Return the (X, Y) coordinate for the center point of the cell that contains the specified text.  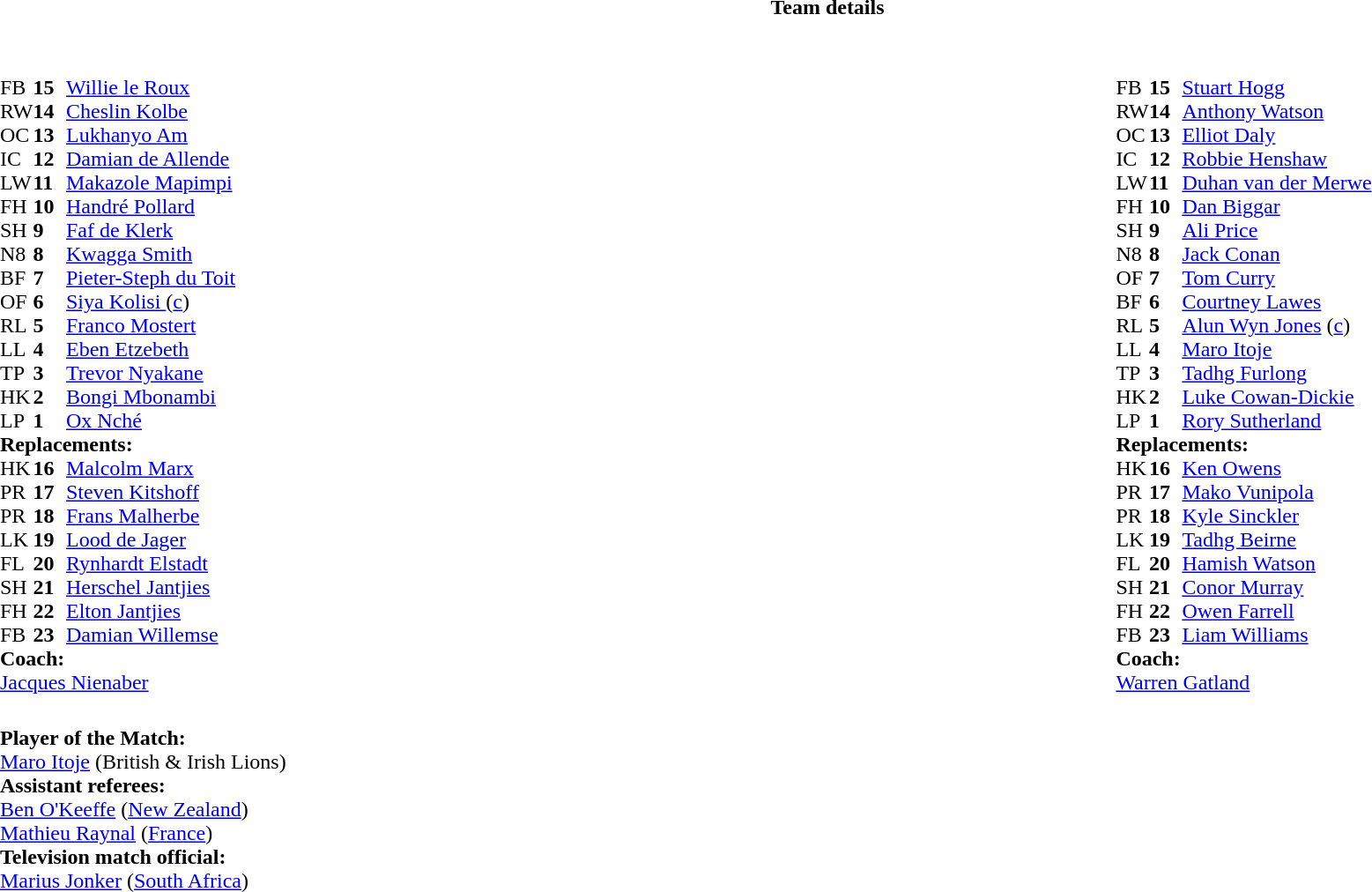
Liam Williams (1276, 635)
Maro Itoje (1276, 349)
Faf de Klerk (151, 231)
Malcolm Marx (151, 469)
Pieter-Steph du Toit (151, 279)
Duhan van der Merwe (1276, 183)
Handré Pollard (151, 206)
Lukhanyo Am (151, 136)
Ken Owens (1276, 469)
Anthony Watson (1276, 111)
Jacques Nienaber (118, 682)
Kwagga Smith (151, 254)
Damian Willemse (151, 635)
Dan Biggar (1276, 206)
Jack Conan (1276, 254)
Tadhg Beirne (1276, 539)
Warren Gatland (1243, 682)
Hamish Watson (1276, 564)
Stuart Hogg (1276, 88)
Willie le Roux (151, 88)
Cheslin Kolbe (151, 111)
Herschel Jantjies (151, 587)
Eben Etzebeth (151, 349)
Damian de Allende (151, 159)
Tom Curry (1276, 279)
Rynhardt Elstadt (151, 564)
Trevor Nyakane (151, 374)
Tadhg Furlong (1276, 374)
Conor Murray (1276, 587)
Rory Sutherland (1276, 421)
Bongi Mbonambi (151, 397)
Steven Kitshoff (151, 492)
Franco Mostert (151, 326)
Ali Price (1276, 231)
Alun Wyn Jones (c) (1276, 326)
Courtney Lawes (1276, 301)
Robbie Henshaw (1276, 159)
Elton Jantjies (151, 612)
Mako Vunipola (1276, 492)
Makazole Mapimpi (151, 183)
Owen Farrell (1276, 612)
Luke Cowan-Dickie (1276, 397)
Lood de Jager (151, 539)
Siya Kolisi (c) (151, 301)
Frans Malherbe (151, 517)
Kyle Sinckler (1276, 517)
Ox Nché (151, 421)
Elliot Daly (1276, 136)
